Return the (x, y) coordinate for the center point of the cell that contains the specified text.  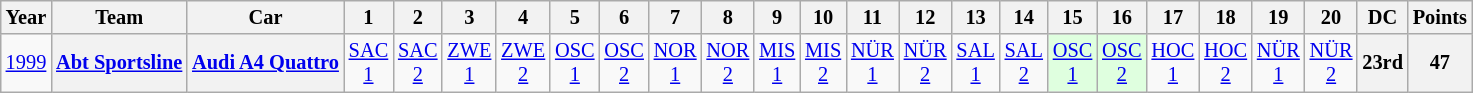
2 (418, 17)
6 (624, 17)
14 (1024, 17)
Car (266, 17)
MIS1 (777, 63)
11 (872, 17)
8 (728, 17)
1 (368, 17)
SAL1 (975, 63)
SAC2 (418, 63)
15 (1072, 17)
7 (676, 17)
10 (823, 17)
HOC2 (1226, 63)
20 (1332, 17)
19 (1278, 17)
13 (975, 17)
DC (1382, 17)
ZWE1 (469, 63)
9 (777, 17)
Audi A4 Quattro (266, 63)
MIS2 (823, 63)
17 (1174, 17)
Team (119, 17)
16 (1122, 17)
1999 (26, 63)
12 (926, 17)
4 (523, 17)
Points (1440, 17)
Year (26, 17)
18 (1226, 17)
HOC1 (1174, 63)
NOR2 (728, 63)
5 (574, 17)
SAL2 (1024, 63)
47 (1440, 63)
SAC1 (368, 63)
3 (469, 17)
NOR1 (676, 63)
Abt Sportsline (119, 63)
23rd (1382, 63)
ZWE2 (523, 63)
